Search for the cell housing the specified text and yield its (X, Y) center coordinate. 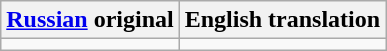
Russian original (90, 20)
English translation (282, 20)
